Find where the given text appears and provide that cell's center as [X, Y] coordinate. 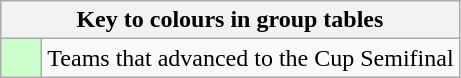
Teams that advanced to the Cup Semifinal [250, 58]
Key to colours in group tables [230, 20]
